For the text-containing cell, return its midpoint in (X, Y) coordinate format. 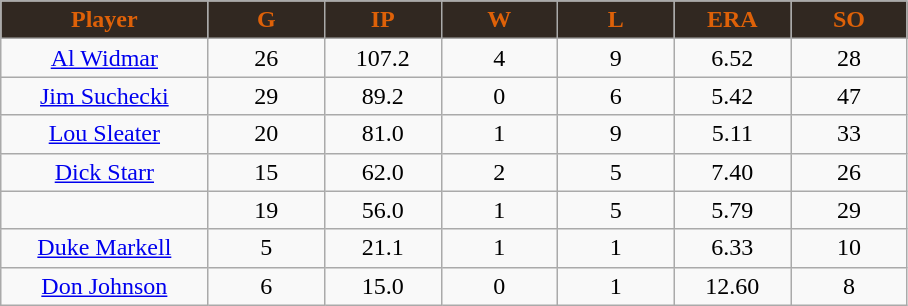
15.0 (382, 286)
Lou Sleater (104, 134)
2 (500, 172)
6.52 (732, 58)
20 (266, 134)
4 (500, 58)
IP (382, 20)
62.0 (382, 172)
28 (850, 58)
5.42 (732, 96)
107.2 (382, 58)
12.60 (732, 286)
Duke Markell (104, 248)
6.33 (732, 248)
81.0 (382, 134)
G (266, 20)
Player (104, 20)
W (500, 20)
5.11 (732, 134)
47 (850, 96)
L (616, 20)
8 (850, 286)
5.79 (732, 210)
ERA (732, 20)
Al Widmar (104, 58)
15 (266, 172)
19 (266, 210)
56.0 (382, 210)
7.40 (732, 172)
Dick Starr (104, 172)
Jim Suchecki (104, 96)
89.2 (382, 96)
33 (850, 134)
Don Johnson (104, 286)
21.1 (382, 248)
SO (850, 20)
10 (850, 248)
